For the text-containing cell, return its midpoint in (X, Y) coordinate format. 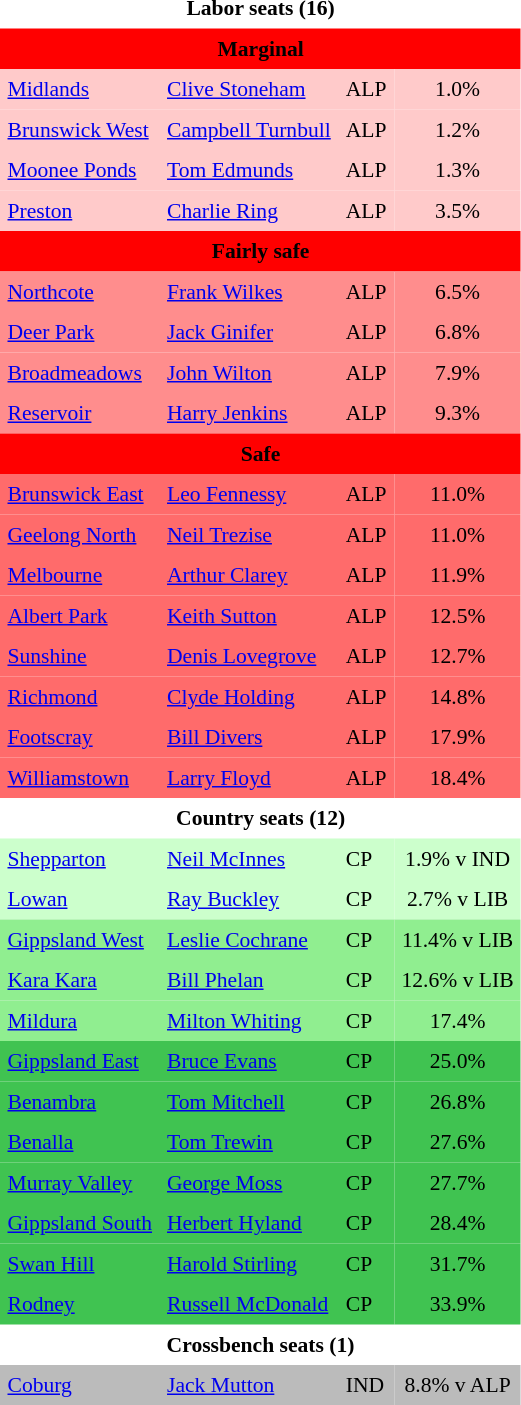
6.8% (458, 332)
Bill Phelan (250, 980)
25.0% (458, 1061)
1.0% (458, 89)
Milton Whiting (250, 1020)
Murray Valley (80, 1182)
Frank Wilkes (250, 291)
17.9% (458, 737)
12.7% (458, 656)
Swan Hill (80, 1263)
Arthur Clarey (250, 575)
Tom Mitchell (250, 1101)
Benambra (80, 1101)
Moonee Ponds (80, 170)
Clive Stoneham (250, 89)
Harry Jenkins (250, 413)
Country seats (12) (260, 818)
28.4% (458, 1223)
1.3% (458, 170)
Neil McInnes (250, 858)
Herbert Hyland (250, 1223)
Campbell Turnbull (250, 129)
27.7% (458, 1182)
33.9% (458, 1304)
IND (366, 1385)
Coburg (80, 1385)
1.2% (458, 129)
Safe (260, 453)
Mildura (80, 1020)
Brunswick West (80, 129)
Sunshine (80, 656)
Williamstown (80, 777)
Keith Sutton (250, 615)
Marginal (260, 48)
8.8% v ALP (458, 1385)
26.8% (458, 1101)
Benalla (80, 1142)
Harold Stirling (250, 1263)
31.7% (458, 1263)
Gippsland West (80, 939)
3.5% (458, 210)
Richmond (80, 696)
Russell McDonald (250, 1304)
Jack Mutton (250, 1385)
Brunswick East (80, 494)
6.5% (458, 291)
Rodney (80, 1304)
Gippsland South (80, 1223)
Larry Floyd (250, 777)
Neil Trezise (250, 534)
Bill Divers (250, 737)
17.4% (458, 1020)
Lowan (80, 899)
1.9% v IND (458, 858)
12.6% v LIB (458, 980)
Charlie Ring (250, 210)
Reservoir (80, 413)
Deer Park (80, 332)
Melbourne (80, 575)
11.4% v LIB (458, 939)
Kara Kara (80, 980)
Tom Edmunds (250, 170)
7.9% (458, 372)
Tom Trewin (250, 1142)
Midlands (80, 89)
John Wilton (250, 372)
Preston (80, 210)
George Moss (250, 1182)
Shepparton (80, 858)
12.5% (458, 615)
27.6% (458, 1142)
Clyde Holding (250, 696)
14.8% (458, 696)
Jack Ginifer (250, 332)
2.7% v LIB (458, 899)
9.3% (458, 413)
Geelong North (80, 534)
Footscray (80, 737)
Broadmeadows (80, 372)
11.9% (458, 575)
Denis Lovegrove (250, 656)
Leo Fennessy (250, 494)
Bruce Evans (250, 1061)
18.4% (458, 777)
Crossbench seats (1) (260, 1344)
Fairly safe (260, 251)
Ray Buckley (250, 899)
Gippsland East (80, 1061)
Albert Park (80, 615)
Northcote (80, 291)
Leslie Cochrane (250, 939)
